Scan for the cell matching the given text and deliver its [x, y] coordinate at center. 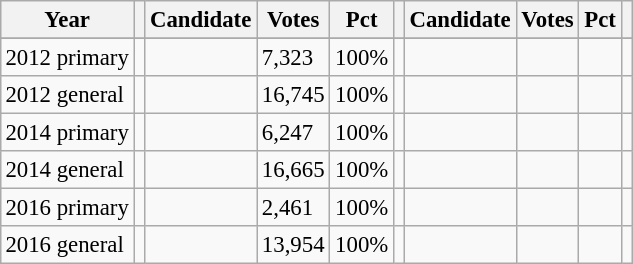
2014 primary [67, 133]
Year [67, 20]
16,745 [294, 95]
2016 primary [67, 208]
7,323 [294, 57]
2012 general [67, 95]
2016 general [67, 245]
2012 primary [67, 57]
13,954 [294, 245]
6,247 [294, 133]
16,665 [294, 170]
2,461 [294, 208]
2014 general [67, 170]
